Pinpoint the cell where the given text exists, returning its (X, Y) midpoint coordinate. 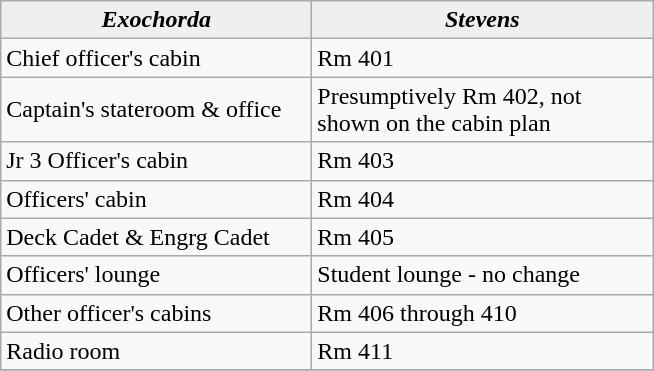
Rm 405 (482, 237)
Chief officer's cabin (156, 58)
Rm 411 (482, 351)
Rm 401 (482, 58)
Exochorda (156, 20)
Deck Cadet & Engrg Cadet (156, 237)
Captain's stateroom & office (156, 110)
Officers' cabin (156, 199)
Other officer's cabins (156, 313)
Stevens (482, 20)
Radio room (156, 351)
Rm 406 through 410 (482, 313)
Officers' lounge (156, 275)
Presumptively Rm 402, not shown on the cabin plan (482, 110)
Jr 3 Officer's cabin (156, 161)
Student lounge - no change (482, 275)
Rm 404 (482, 199)
Rm 403 (482, 161)
